Output the (x, y) coordinate of the center of the cell containing the given text.  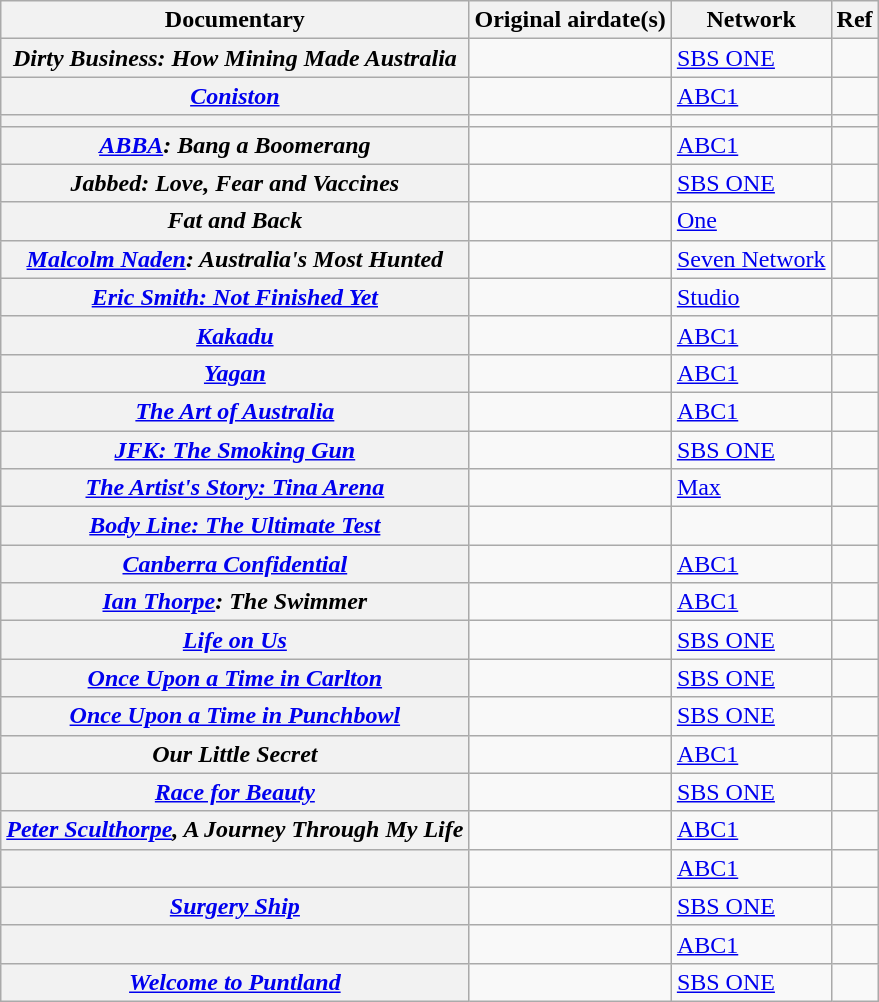
Dirty Business: How Mining Made Australia (235, 58)
Ian Thorpe: The Swimmer (235, 602)
Canberra Confidential (235, 564)
One (751, 221)
Body Line: The Ultimate Test (235, 526)
Seven Network (751, 259)
Yagan (235, 373)
Peter Sculthorpe, A Journey Through My Life (235, 830)
Surgery Ship (235, 906)
Fat and Back (235, 221)
Coniston (235, 96)
Jabbed: Love, Fear and Vaccines (235, 183)
Original airdate(s) (570, 20)
The Artist's Story: Tina Arena (235, 488)
Kakadu (235, 335)
Once Upon a Time in Carlton (235, 678)
Malcolm Naden: Australia's Most Hunted (235, 259)
Race for Beauty (235, 792)
Ref (854, 20)
Once Upon a Time in Punchbowl (235, 716)
ABBA: Bang a Boomerang (235, 145)
JFK: The Smoking Gun (235, 449)
The Art of Australia (235, 411)
Studio (751, 297)
Welcome to Puntland (235, 982)
Eric Smith: Not Finished Yet (235, 297)
Our Little Secret (235, 754)
Max (751, 488)
Documentary (235, 20)
Network (751, 20)
Life on Us (235, 640)
